Identify which cell holds the provided text, then report its (x, y) central coordinate. 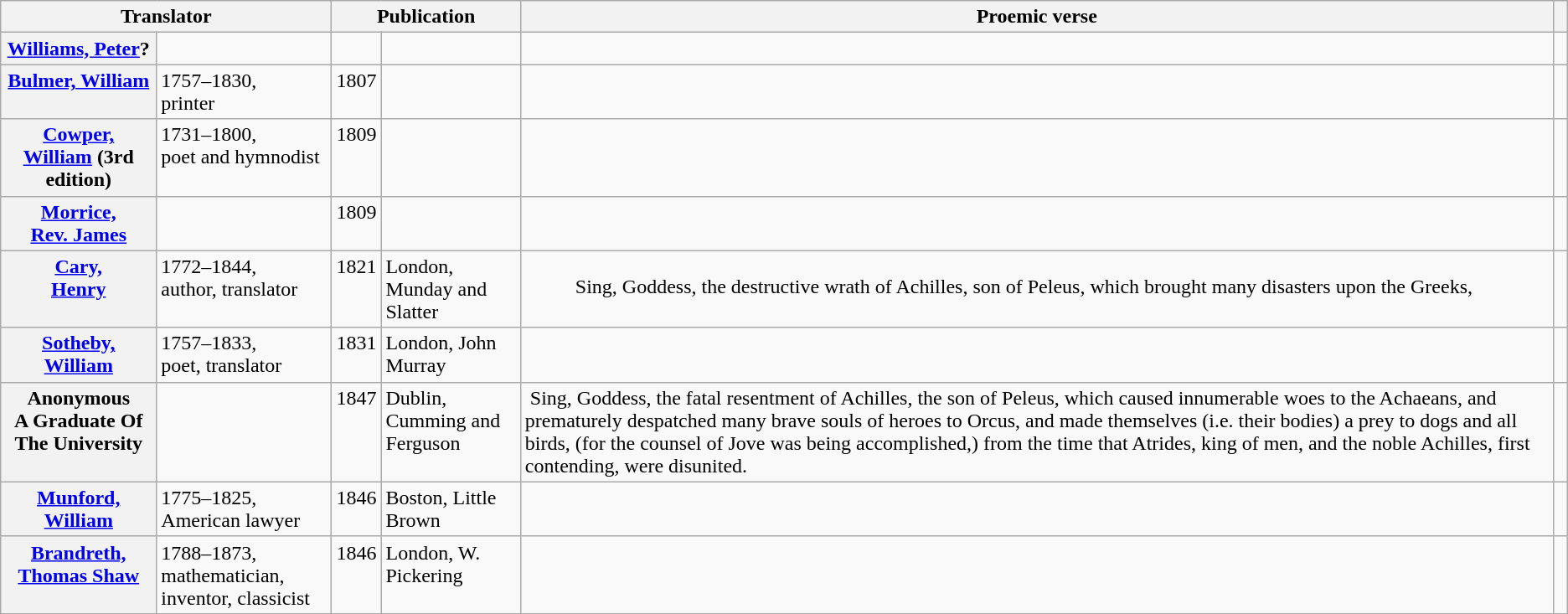
1775–1825,American lawyer (245, 509)
1788–1873,mathematician, inventor, classicist (245, 575)
London, W. Pickering (451, 575)
Sing, Goddess, the destructive wrath of Achilles, son of Peleus, which brought many disasters upon the Greeks, (1037, 289)
Morrice,Rev. James (79, 223)
Bulmer, William (79, 92)
Cowper,William (3rd edition) (79, 157)
1772–1844,author, translator (245, 289)
Publication (426, 17)
1757–1830,printer (245, 92)
London, Munday and Slatter (451, 289)
1847 (357, 432)
1757–1833,poet, translator (245, 355)
AnonymousA Graduate Of The University (79, 432)
Munford,William (79, 509)
London, John Murray (451, 355)
1821 (357, 289)
Williams, Peter? (79, 49)
Cary,Henry (79, 289)
Brandreth,Thomas Shaw (79, 575)
Sotheby,William (79, 355)
Dublin, Cumming and Ferguson (451, 432)
1807 (357, 92)
1731–1800,poet and hymnodist (245, 157)
Proemic verse (1037, 17)
1831 (357, 355)
Translator (166, 17)
Boston, Little Brown (451, 509)
